For the text-containing cell, return its midpoint in (x, y) coordinate format. 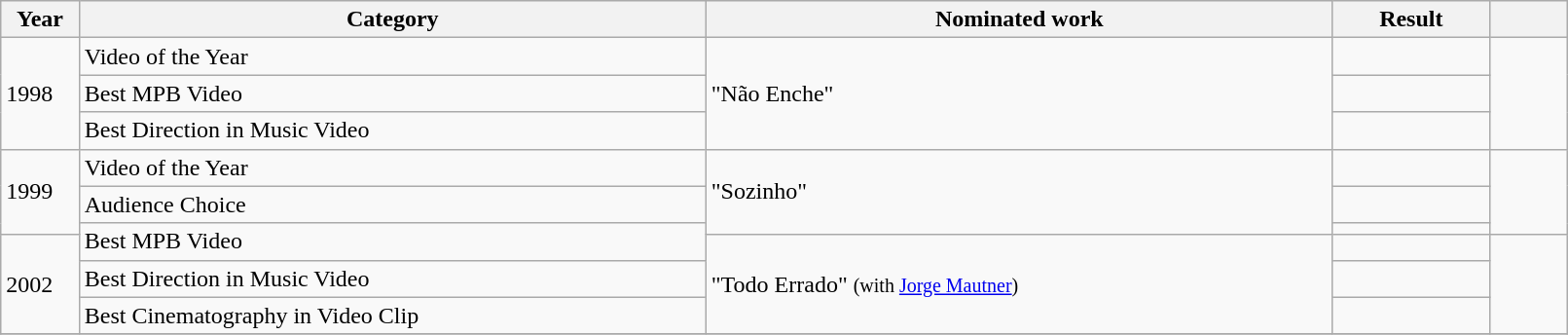
1999 (40, 191)
"Não Enche" (1019, 93)
Category (392, 19)
Best Cinematography in Video Clip (392, 316)
Result (1411, 19)
Nominated work (1019, 19)
"Sozinho" (1019, 191)
2002 (40, 284)
Audience Choice (392, 205)
Year (40, 19)
1998 (40, 93)
"Todo Errado" (with Jorge Mautner) (1019, 284)
